Output the (x, y) coordinate of the center of the cell containing the given text.  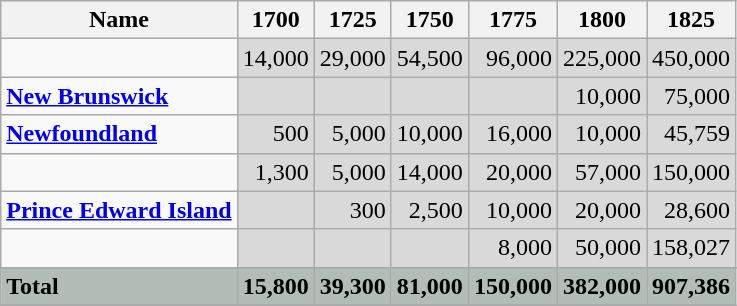
28,600 (690, 210)
75,000 (690, 96)
15,800 (276, 286)
Total (119, 286)
Prince Edward Island (119, 210)
29,000 (352, 58)
Newfoundland (119, 134)
81,000 (430, 286)
96,000 (512, 58)
225,000 (602, 58)
1825 (690, 20)
1725 (352, 20)
2,500 (430, 210)
45,759 (690, 134)
New Brunswick (119, 96)
1750 (430, 20)
1,300 (276, 172)
382,000 (602, 286)
16,000 (512, 134)
54,500 (430, 58)
300 (352, 210)
8,000 (512, 248)
50,000 (602, 248)
Name (119, 20)
1775 (512, 20)
907,386 (690, 286)
57,000 (602, 172)
1800 (602, 20)
39,300 (352, 286)
158,027 (690, 248)
450,000 (690, 58)
1700 (276, 20)
500 (276, 134)
